Locate the cell with the specified text and output its [x, y] center coordinate. 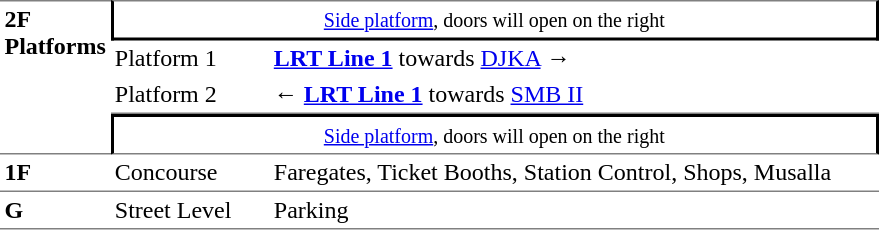
LRT Line 1 towards DJKA → [574, 58]
2FPlatforms [55, 77]
G [55, 211]
Street Level [190, 211]
Platform 2 [190, 95]
← LRT Line 1 towards SMB II [574, 95]
Faregates, Ticket Booths, Station Control, Shops, Musalla [574, 173]
1F [55, 173]
Parking [574, 211]
Platform 1 [190, 58]
Concourse [190, 173]
